Scan for the cell matching the given text and deliver its (X, Y) coordinate at center. 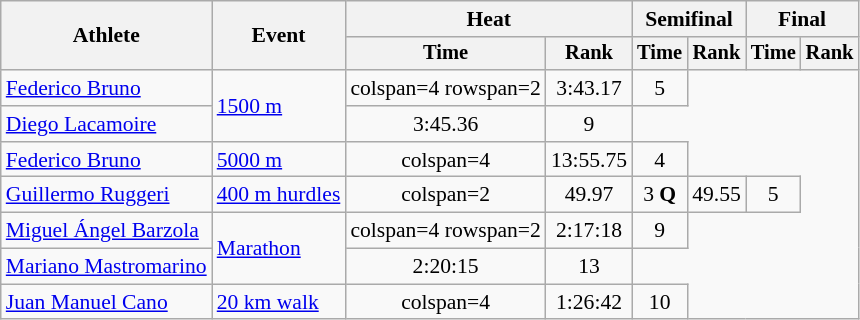
Semifinal (689, 19)
3:45.36 (446, 124)
4 (660, 160)
2:17:18 (589, 231)
5000 m (279, 160)
49.97 (589, 195)
2:20:15 (446, 267)
Juan Manuel Cano (106, 302)
1500 m (279, 106)
colspan=2 (446, 195)
10 (660, 302)
49.55 (716, 195)
3:43.17 (589, 88)
Event (279, 36)
Marathon (279, 248)
Miguel Ángel Barzola (106, 231)
Heat (488, 19)
1:26:42 (589, 302)
3 Q (660, 195)
20 km walk (279, 302)
13 (589, 267)
13:55.75 (589, 160)
Final (802, 19)
Guillermo Ruggeri (106, 195)
Diego Lacamoire (106, 124)
Athlete (106, 36)
400 m hurdles (279, 195)
Mariano Mastromarino (106, 267)
